For the text-containing cell, return its midpoint in (X, Y) coordinate format. 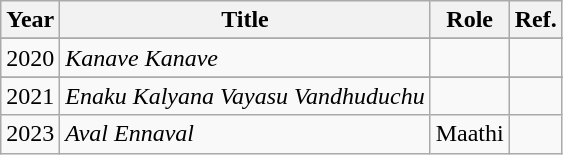
Role (470, 20)
Kanave Kanave (245, 58)
Aval Ennaval (245, 134)
2021 (30, 96)
Title (245, 20)
2023 (30, 134)
Enaku Kalyana Vayasu Vandhuduchu (245, 96)
Ref. (536, 20)
Year (30, 20)
Maathi (470, 134)
2020 (30, 58)
